Provide the (x, y) coordinate of the cell's center where the given text is located.  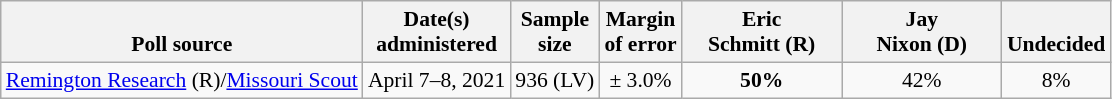
8% (1056, 80)
EricSchmitt (R) (762, 32)
50% (762, 80)
Remington Research (R)/Missouri Scout (182, 80)
Marginof error (640, 32)
Date(s)administered (436, 32)
JayNixon (D) (922, 32)
Undecided (1056, 32)
Samplesize (554, 32)
± 3.0% (640, 80)
42% (922, 80)
Poll source (182, 32)
April 7–8, 2021 (436, 80)
936 (LV) (554, 80)
